Output the (x, y) coordinate of the center of the cell containing the given text.  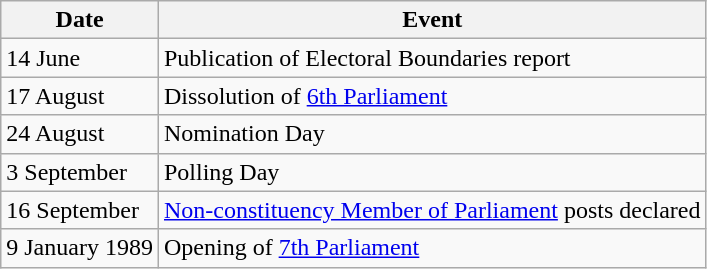
Publication of Electoral Boundaries report (432, 58)
14 June (80, 58)
24 August (80, 134)
Non-constituency Member of Parliament posts declared (432, 210)
Date (80, 20)
17 August (80, 96)
3 September (80, 172)
9 January 1989 (80, 248)
16 September (80, 210)
Polling Day (432, 172)
Opening of 7th Parliament (432, 248)
Nomination Day (432, 134)
Event (432, 20)
Dissolution of 6th Parliament (432, 96)
